Find where the given text appears and provide that cell's center as (x, y) coordinate. 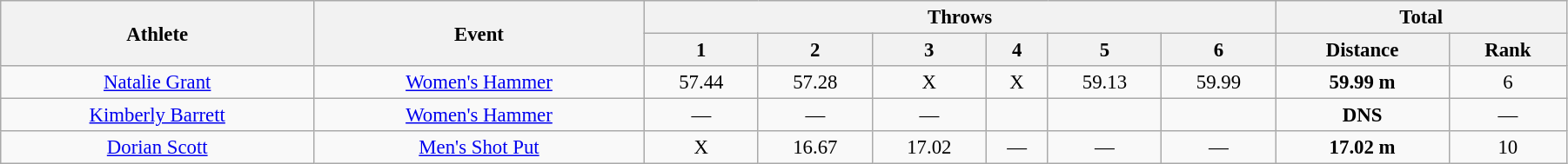
59.99 (1218, 82)
Rank (1507, 50)
5 (1105, 50)
57.28 (814, 82)
10 (1507, 148)
Event (479, 33)
59.99 m (1363, 82)
Men's Shot Put (479, 148)
17.02 m (1363, 148)
Total (1422, 17)
Natalie Grant (157, 82)
57.44 (701, 82)
DNS (1363, 115)
Distance (1363, 50)
Throws (960, 17)
4 (1016, 50)
Dorian Scott (157, 148)
Athlete (157, 33)
3 (929, 50)
16.67 (814, 148)
17.02 (929, 148)
1 (701, 50)
59.13 (1105, 82)
Kimberly Barrett (157, 115)
2 (814, 50)
